Extract the (x, y) coordinate from the center of the cell holding the provided text.  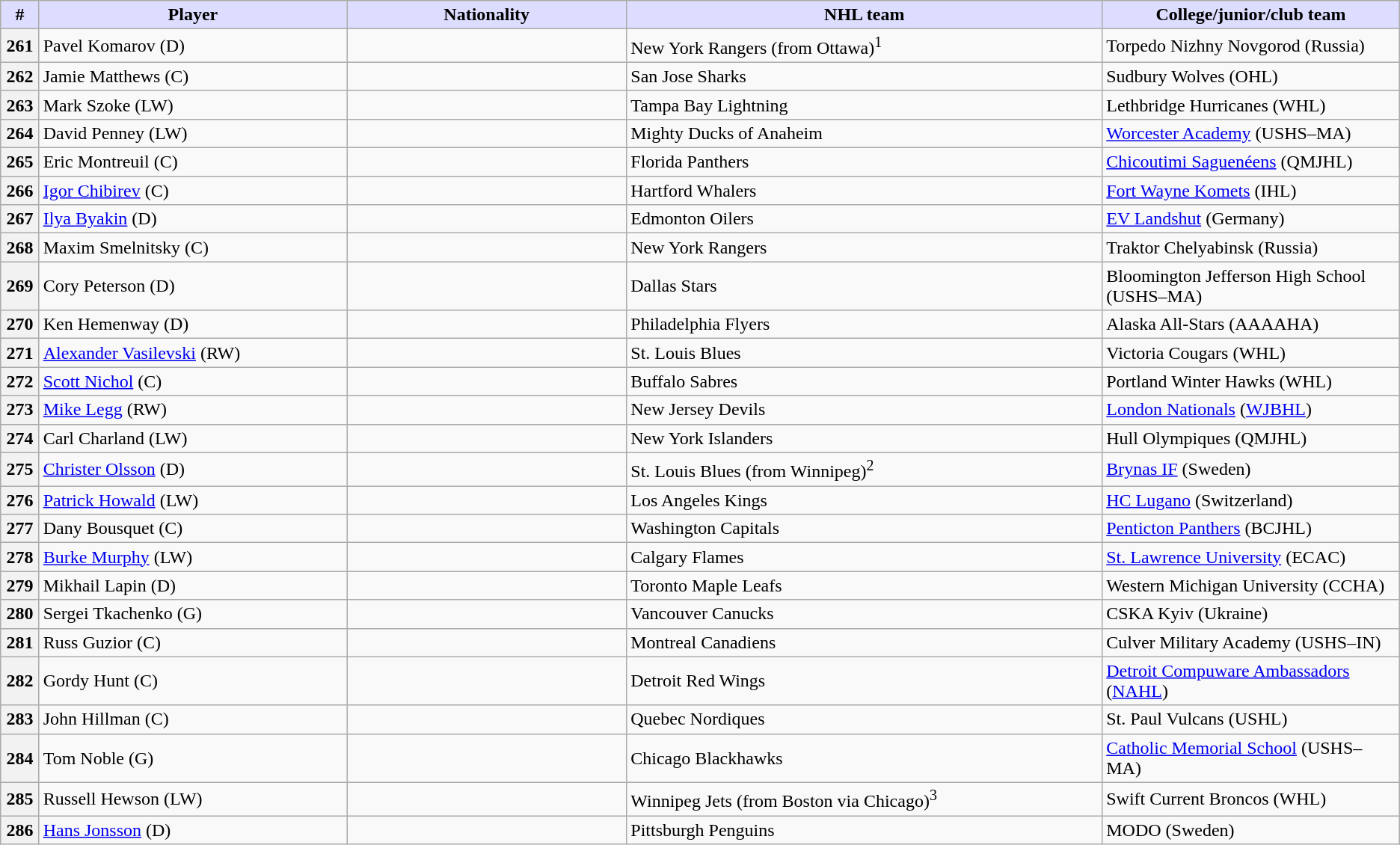
Mark Szoke (LW) (193, 105)
Jamie Matthews (C) (193, 76)
Scott Nichol (C) (193, 381)
Mighty Ducks of Anaheim (865, 133)
Pittsburgh Penguins (865, 830)
283 (19, 719)
HC Lugano (Switzerland) (1251, 500)
San Jose Sharks (865, 76)
Cory Peterson (D) (193, 286)
Quebec Nordiques (865, 719)
267 (19, 219)
270 (19, 325)
Culver Military Academy (USHS–IN) (1251, 642)
275 (19, 470)
New York Rangers (865, 248)
Igor Chibirev (C) (193, 191)
Lethbridge Hurricanes (WHL) (1251, 105)
265 (19, 162)
Burke Murphy (LW) (193, 557)
Victoria Cougars (WHL) (1251, 353)
269 (19, 286)
Traktor Chelyabinsk (Russia) (1251, 248)
John Hillman (C) (193, 719)
Worcester Academy (USHS–MA) (1251, 133)
279 (19, 586)
Chicoutimi Saguenéens (QMJHL) (1251, 162)
Hartford Whalers (865, 191)
Ken Hemenway (D) (193, 325)
Russell Hewson (LW) (193, 799)
273 (19, 410)
Christer Olsson (D) (193, 470)
Sudbury Wolves (OHL) (1251, 76)
Eric Montreuil (C) (193, 162)
New York Rangers (from Ottawa)1 (865, 46)
277 (19, 529)
Mikhail Lapin (D) (193, 586)
New Jersey Devils (865, 410)
272 (19, 381)
Maxim Smelnitsky (C) (193, 248)
CSKA Kyiv (Ukraine) (1251, 614)
Brynas IF (Sweden) (1251, 470)
St. Paul Vulcans (USHL) (1251, 719)
Detroit Compuware Ambassadors (NAHL) (1251, 680)
276 (19, 500)
Portland Winter Hawks (WHL) (1251, 381)
Ilya Byakin (D) (193, 219)
Florida Panthers (865, 162)
268 (19, 248)
College/junior/club team (1251, 15)
Tampa Bay Lightning (865, 105)
# (19, 15)
Winnipeg Jets (from Boston via Chicago)3 (865, 799)
Detroit Red Wings (865, 680)
263 (19, 105)
MODO (Sweden) (1251, 830)
David Penney (LW) (193, 133)
Penticton Panthers (BCJHL) (1251, 529)
NHL team (865, 15)
266 (19, 191)
284 (19, 758)
264 (19, 133)
Los Angeles Kings (865, 500)
Chicago Blackhawks (865, 758)
Washington Capitals (865, 529)
281 (19, 642)
271 (19, 353)
Alaska All-Stars (AAAAHA) (1251, 325)
280 (19, 614)
Calgary Flames (865, 557)
Hans Jonsson (D) (193, 830)
Pavel Komarov (D) (193, 46)
274 (19, 438)
Montreal Canadiens (865, 642)
Catholic Memorial School (USHS–MA) (1251, 758)
Western Michigan University (CCHA) (1251, 586)
St. Louis Blues (from Winnipeg)2 (865, 470)
Hull Olympiques (QMJHL) (1251, 438)
Dany Bousquet (C) (193, 529)
Bloomington Jefferson High School (USHS–MA) (1251, 286)
Alexander Vasilevski (RW) (193, 353)
Russ Guzior (C) (193, 642)
Edmonton Oilers (865, 219)
Vancouver Canucks (865, 614)
261 (19, 46)
Philadelphia Flyers (865, 325)
Sergei Tkachenko (G) (193, 614)
Torpedo Nizhny Novgorod (Russia) (1251, 46)
262 (19, 76)
St. Lawrence University (ECAC) (1251, 557)
Patrick Howald (LW) (193, 500)
Dallas Stars (865, 286)
St. Louis Blues (865, 353)
Nationality (487, 15)
Swift Current Broncos (WHL) (1251, 799)
New York Islanders (865, 438)
Toronto Maple Leafs (865, 586)
Gordy Hunt (C) (193, 680)
EV Landshut (Germany) (1251, 219)
Fort Wayne Komets (IHL) (1251, 191)
286 (19, 830)
Player (193, 15)
Tom Noble (G) (193, 758)
London Nationals (WJBHL) (1251, 410)
Carl Charland (LW) (193, 438)
Mike Legg (RW) (193, 410)
Buffalo Sabres (865, 381)
278 (19, 557)
285 (19, 799)
282 (19, 680)
